Return the (x, y) coordinate for the center point of the cell that contains the specified text.  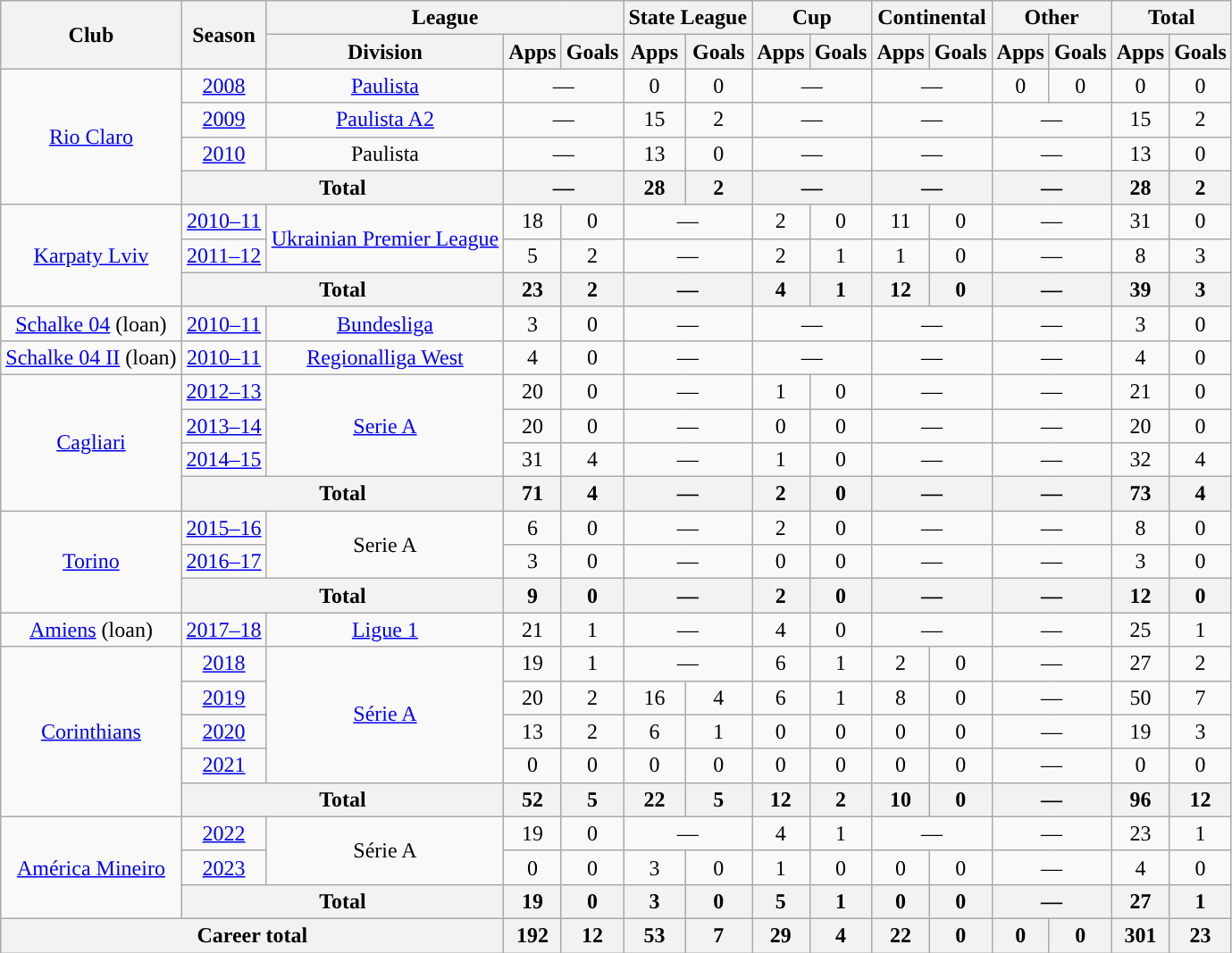
50 (1140, 698)
2014–15 (223, 460)
Regionalliga West (385, 357)
301 (1140, 935)
18 (532, 222)
League (445, 18)
2017–18 (223, 630)
2012–13 (223, 391)
192 (532, 935)
52 (532, 799)
Schalke 04 (loan) (91, 323)
State League (688, 18)
71 (532, 494)
Cagliari (91, 442)
2021 (223, 765)
Other (1052, 18)
2010 (223, 154)
25 (1140, 630)
Season (223, 35)
2009 (223, 120)
2016–17 (223, 562)
11 (901, 222)
Bundesliga (385, 323)
Rio Claro (91, 137)
Ligue 1 (385, 630)
2019 (223, 698)
Karpaty Lviv (91, 255)
Continental (932, 18)
16 (654, 698)
2023 (223, 867)
73 (1140, 494)
2020 (223, 731)
2013–14 (223, 426)
2018 (223, 664)
53 (654, 935)
39 (1140, 289)
2011–12 (223, 255)
Paulista A2 (385, 120)
2008 (223, 86)
Amiens (loan) (91, 630)
9 (532, 596)
2015–16 (223, 528)
Corinthians (91, 731)
América Mineiro (91, 867)
Torino (91, 562)
10 (901, 799)
32 (1140, 460)
2022 (223, 833)
Club (91, 35)
Division (385, 52)
29 (781, 935)
Schalke 04 II (loan) (91, 357)
Cup (812, 18)
Ukrainian Premier League (385, 238)
96 (1140, 799)
Career total (252, 935)
